Pinpoint the cell where the given text exists, returning its [X, Y] midpoint coordinate. 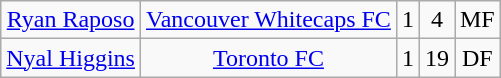
19 [436, 58]
Nyal Higgins [71, 58]
DF [477, 58]
Toronto FC [268, 58]
Ryan Raposo [71, 20]
Vancouver Whitecaps FC [268, 20]
4 [436, 20]
MF [477, 20]
